Capture the cell that displays the provided text and extract its [x, y] central coordinate. 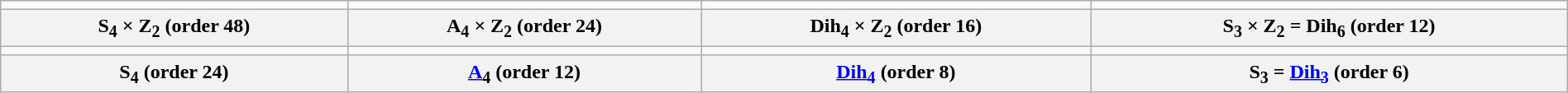
A4 × Z2 (order 24) [524, 28]
S3 = Dih3 (order 6) [1329, 73]
A4 (order 12) [524, 73]
Dih4 (order 8) [896, 73]
S3 × Z2 = Dih6 (order 12) [1329, 28]
S4 (order 24) [174, 73]
Dih4 × Z2 (order 16) [896, 28]
S4 × Z2 (order 48) [174, 28]
